Extract the [x, y] coordinate from the center of the cell holding the provided text.  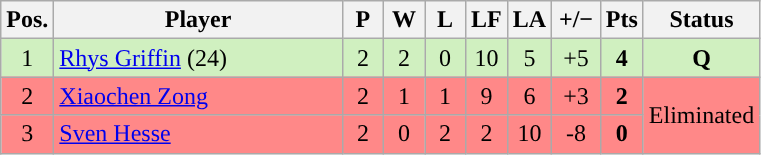
+/− [576, 20]
+5 [576, 58]
Player [198, 20]
L [444, 20]
Xiaochen Zong [198, 96]
5 [529, 58]
Q [701, 58]
Pos. [28, 20]
+3 [576, 96]
4 [622, 58]
W [404, 20]
Eliminated [701, 115]
LF [487, 20]
9 [487, 96]
LA [529, 20]
6 [529, 96]
P [362, 20]
3 [28, 134]
Sven Hesse [198, 134]
Pts [622, 20]
Rhys Griffin (24) [198, 58]
-8 [576, 134]
Status [701, 20]
